For the text-containing cell, return its midpoint in (x, y) coordinate format. 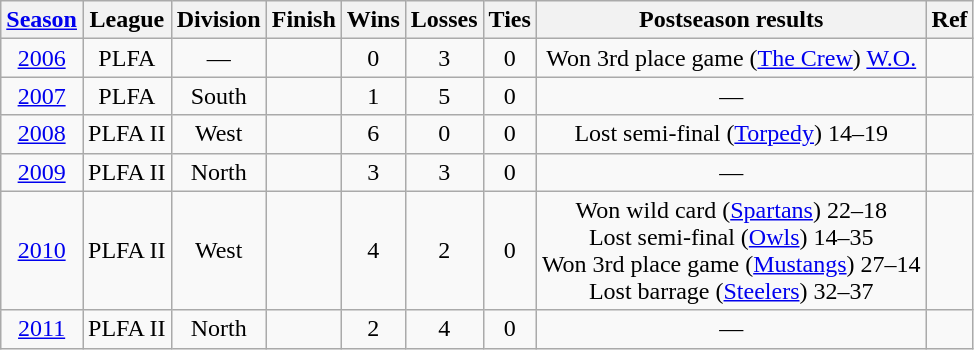
Losses (444, 20)
Ref (950, 20)
2007 (42, 96)
Wins (373, 20)
Ties (510, 20)
2006 (42, 58)
Division (218, 20)
2010 (42, 250)
5 (444, 96)
Postseason results (731, 20)
2008 (42, 134)
Won wild card (Spartans) 22–18 Lost semi-final (Owls) 14–35 Won 3rd place game (Mustangs) 27–14 Lost barrage (Steelers) 32–37 (731, 250)
2011 (42, 329)
2009 (42, 172)
Lost semi-final (Torpedy) 14–19 (731, 134)
1 (373, 96)
League (126, 20)
Finish (304, 20)
Season (42, 20)
6 (373, 134)
South (218, 96)
Won 3rd place game (The Crew) W.O. (731, 58)
